Scan for the cell matching the given text and deliver its (X, Y) coordinate at center. 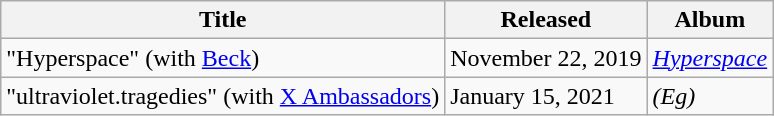
January 15, 2021 (546, 96)
Album (710, 20)
(Eg) (710, 96)
November 22, 2019 (546, 58)
Title (223, 20)
"ultraviolet.tragedies" (with X Ambassadors) (223, 96)
Released (546, 20)
"Hyperspace" (with Beck) (223, 58)
Hyperspace (710, 58)
